Pinpoint the cell where the given text exists, returning its (X, Y) midpoint coordinate. 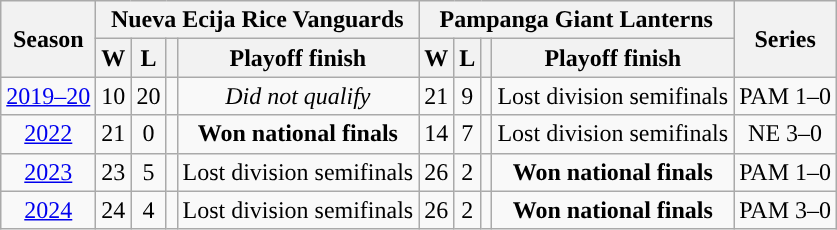
5 (148, 172)
14 (436, 134)
Season (48, 39)
0 (148, 134)
24 (114, 210)
Did not qualify (298, 96)
7 (468, 134)
2024 (48, 210)
10 (114, 96)
20 (148, 96)
9 (468, 96)
4 (148, 210)
Series (786, 39)
2022 (48, 134)
Pampanga Giant Lanterns (576, 20)
2023 (48, 172)
Nueva Ecija Rice Vanguards (258, 20)
23 (114, 172)
2019–20 (48, 96)
NE 3–0 (786, 134)
PAM 3–0 (786, 210)
